From the cell containing the given text, extract its center point as [x, y] coordinate. 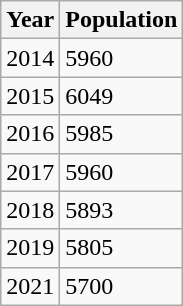
2019 [30, 248]
2021 [30, 286]
6049 [122, 96]
2017 [30, 172]
2015 [30, 96]
5805 [122, 248]
Year [30, 20]
5985 [122, 134]
5700 [122, 286]
5893 [122, 210]
2018 [30, 210]
2014 [30, 58]
2016 [30, 134]
Population [122, 20]
